Identify which cell holds the provided text, then report its [x, y] central coordinate. 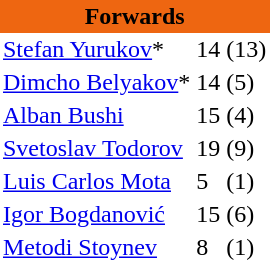
Svetoslav Todorov [96, 148]
Igor Bogdanović [96, 214]
(1) [246, 182]
5 [208, 182]
Luis Carlos Mota [96, 182]
(13) [246, 50]
Dimcho Belyakov* [96, 82]
(5) [246, 82]
(4) [246, 116]
Stefan Yurukov* [96, 50]
(6) [246, 214]
Alban Bushi [96, 116]
(9) [246, 148]
19 [208, 148]
Forwards [134, 16]
